Capture the cell that displays the provided text and extract its [X, Y] central coordinate. 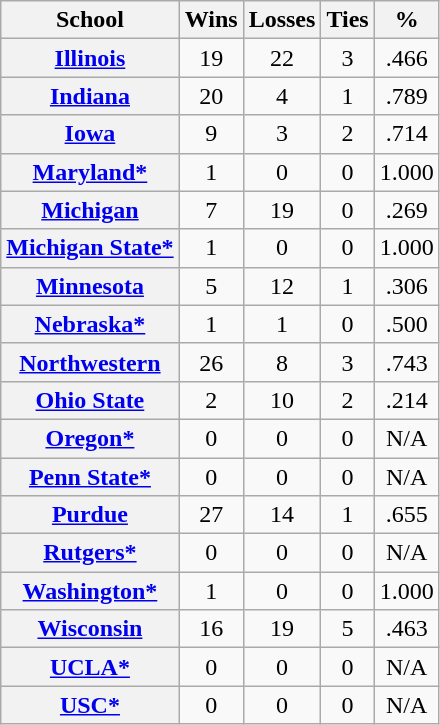
.466 [406, 58]
.306 [406, 286]
Purdue [90, 515]
10 [282, 400]
Wisconsin [90, 629]
27 [211, 515]
20 [211, 96]
Penn State* [90, 477]
Michigan State* [90, 248]
26 [211, 362]
9 [211, 134]
Rutgers* [90, 553]
Minnesota [90, 286]
.214 [406, 400]
Iowa [90, 134]
USC* [90, 705]
.269 [406, 210]
.655 [406, 515]
4 [282, 96]
UCLA* [90, 667]
Maryland* [90, 172]
Northwestern [90, 362]
Indiana [90, 96]
Illinois [90, 58]
7 [211, 210]
% [406, 20]
Wins [211, 20]
14 [282, 515]
22 [282, 58]
.714 [406, 134]
.789 [406, 96]
Losses [282, 20]
Ties [348, 20]
16 [211, 629]
.463 [406, 629]
Nebraska* [90, 324]
Ohio State [90, 400]
Washington* [90, 591]
.743 [406, 362]
12 [282, 286]
.500 [406, 324]
School [90, 20]
8 [282, 362]
Michigan [90, 210]
Oregon* [90, 438]
